From the cell containing the given text, extract its center point as [X, Y] coordinate. 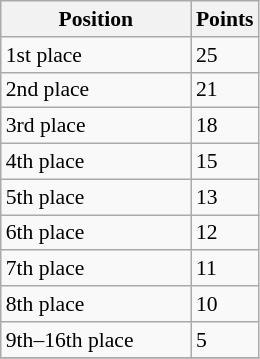
5 [225, 340]
2nd place [96, 90]
11 [225, 269]
18 [225, 126]
15 [225, 162]
21 [225, 90]
12 [225, 233]
4th place [96, 162]
13 [225, 197]
6th place [96, 233]
7th place [96, 269]
9th–16th place [96, 340]
10 [225, 304]
3rd place [96, 126]
Points [225, 19]
8th place [96, 304]
Position [96, 19]
5th place [96, 197]
25 [225, 55]
1st place [96, 55]
